Find where the given text appears and provide that cell's center as (X, Y) coordinate. 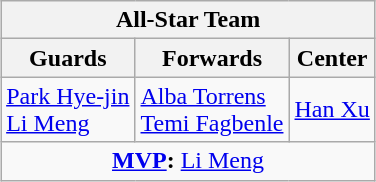
All-Star Team (188, 20)
Guards (68, 58)
Center (332, 58)
MVP: Li Meng (188, 161)
Forwards (212, 58)
Han Xu (332, 110)
Alba Torrens Temi Fagbenle (212, 110)
Park Hye-jin Li Meng (68, 110)
